Search for the cell housing the specified text and yield its [X, Y] center coordinate. 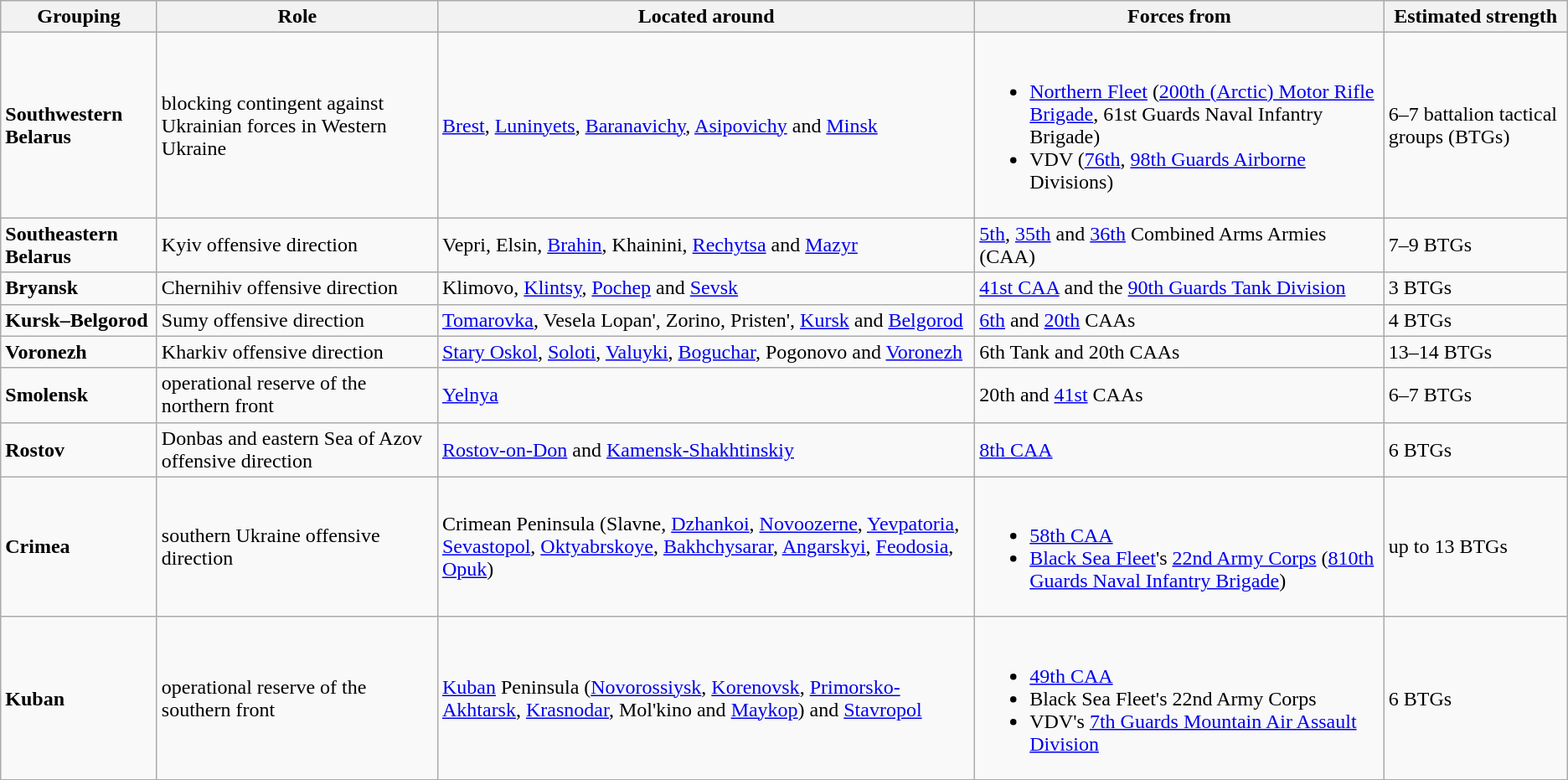
Vepri, Elsin, Brahin, Khainini, Rechytsa and Mazyr [705, 245]
4 BTGs [1476, 320]
Grouping [79, 17]
Located around [705, 17]
Southeastern Belarus [79, 245]
Kyiv offensive direction [297, 245]
6th Tank and 20th CAAs [1179, 352]
Donbas and eastern Sea of Azov offensive direction [297, 449]
Smolensk [79, 395]
Bryansk [79, 288]
Kursk–Belgorod [79, 320]
Klimovo, Klintsy, Pochep and Sevsk [705, 288]
Role [297, 17]
49th CAABlack Sea Fleet's 22nd Army CorpsVDV's 7th Guards Mountain Air Assault Division [1179, 698]
13–14 BTGs [1476, 352]
Forces from [1179, 17]
operational reserve of the northern front [297, 395]
up to 13 BTGs [1476, 546]
41st CAA and the 90th Guards Tank Division [1179, 288]
operational reserve of the southern front [297, 698]
6–7 battalion tactical groups (BTGs) [1476, 126]
Southwestern Belarus [79, 126]
58th CAABlack Sea Fleet's 22nd Army Corps (810th Guards Naval Infantry Brigade) [1179, 546]
southern Ukraine offensive direction [297, 546]
3 BTGs [1476, 288]
Tomarovka, Vesela Lopan', Zorino, Pristen', Kursk and Belgorod [705, 320]
6th and 20th CAAs [1179, 320]
Brest, Luninyets, Baranavichy, Asipovichy and Minsk [705, 126]
Crimea [79, 546]
Yelnya [705, 395]
Northern Fleet (200th (Arctic) Motor Rifle Brigade, 61st Guards Naval Infantry Brigade)VDV (76th, 98th Guards Airborne Divisions) [1179, 126]
Stary Oskol, Soloti, Valuyki, Boguchar, Pogonovo and Voronezh [705, 352]
Kuban Peninsula (Novorossiysk, Korenovsk, Primorsko-Akhtarsk, Krasnodar, Mol'kino and Maykop) and Stavropol [705, 698]
6–7 BTGs [1476, 395]
20th and 41st CAAs [1179, 395]
Estimated strength [1476, 17]
Rostov [79, 449]
Kuban [79, 698]
Chernihiv offensive direction [297, 288]
Sumy offensive direction [297, 320]
Rostov-on-Don and Kamensk-Shakhtinskiy [705, 449]
8th CAA [1179, 449]
Kharkiv offensive direction [297, 352]
5th, 35th and 36th Combined Arms Armies (CAA) [1179, 245]
7–9 BTGs [1476, 245]
blocking contingent against Ukrainian forces in Western Ukraine [297, 126]
Crimean Peninsula (Slavne, Dzhankoi, Novoozerne, Yevpatoria, Sevastopol, Oktyabrskoye, Bakhchysarar, Angarskyi, Feodosia, Opuk) [705, 546]
Voronezh [79, 352]
